Search for the cell housing the specified text and yield its [X, Y] center coordinate. 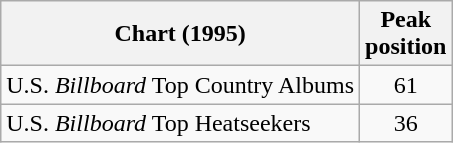
U.S. Billboard Top Heatseekers [180, 123]
61 [406, 85]
36 [406, 123]
Chart (1995) [180, 34]
Peakposition [406, 34]
U.S. Billboard Top Country Albums [180, 85]
